Detect which cell encompasses the target text, then output its (x, y) center coordinate. 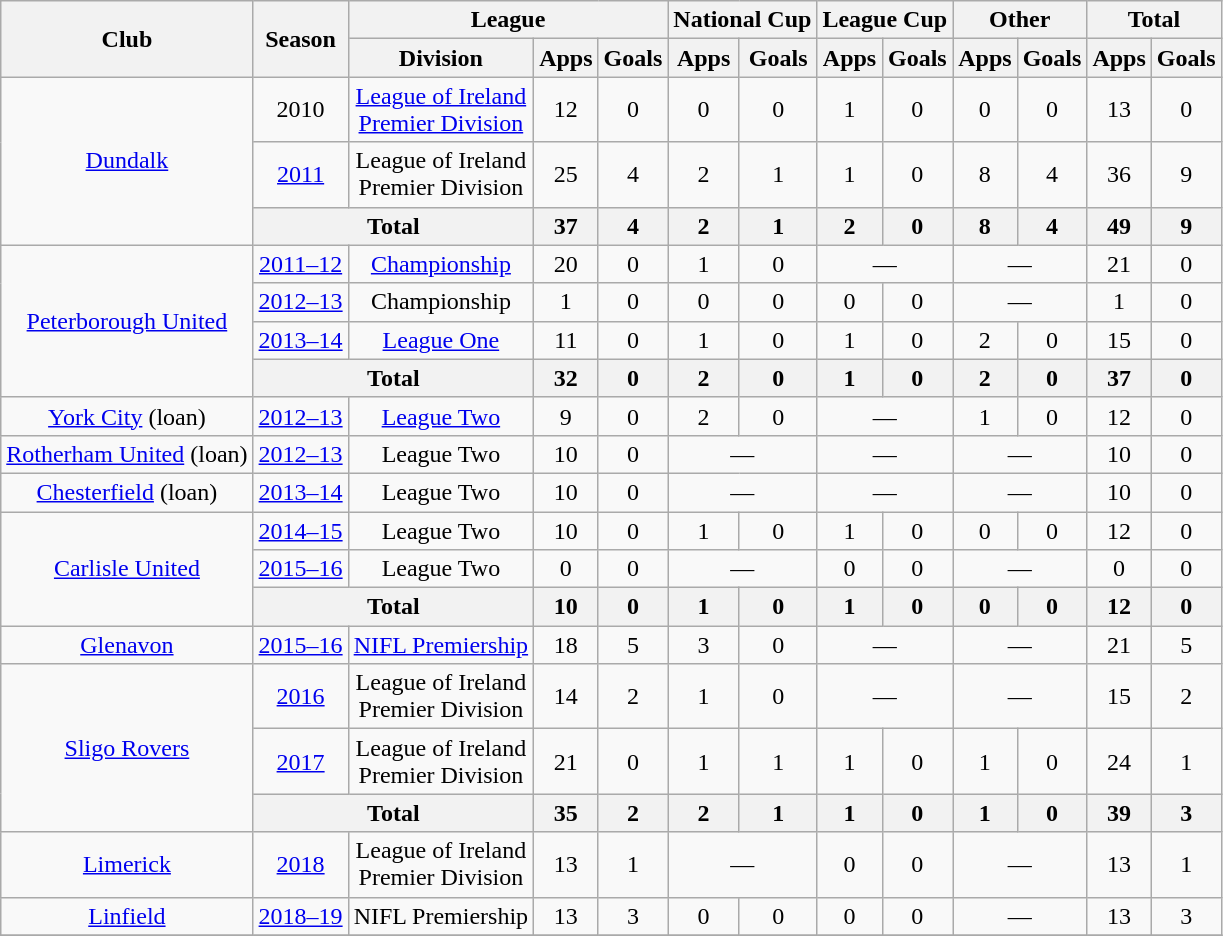
Dundalk (127, 161)
2017 (300, 762)
2018–19 (300, 916)
11 (566, 340)
Other (1020, 20)
25 (566, 174)
2016 (300, 696)
32 (566, 378)
2011 (300, 174)
Sligo Rovers (127, 748)
League Cup (885, 20)
39 (1119, 813)
Linfield (127, 916)
League One (440, 340)
Limerick (127, 864)
Rotherham United (loan) (127, 454)
35 (566, 813)
Season (300, 39)
National Cup (742, 20)
2014–15 (300, 531)
League (508, 20)
Chesterfield (loan) (127, 492)
2018 (300, 864)
Glenavon (127, 645)
2011–12 (300, 264)
20 (566, 264)
14 (566, 696)
49 (1119, 226)
24 (1119, 762)
18 (566, 645)
Carlisle United (127, 569)
Peterborough United (127, 321)
Division (440, 58)
Club (127, 39)
36 (1119, 174)
2010 (300, 110)
York City (loan) (127, 416)
